Locate the cell with the specified text and output its [X, Y] center coordinate. 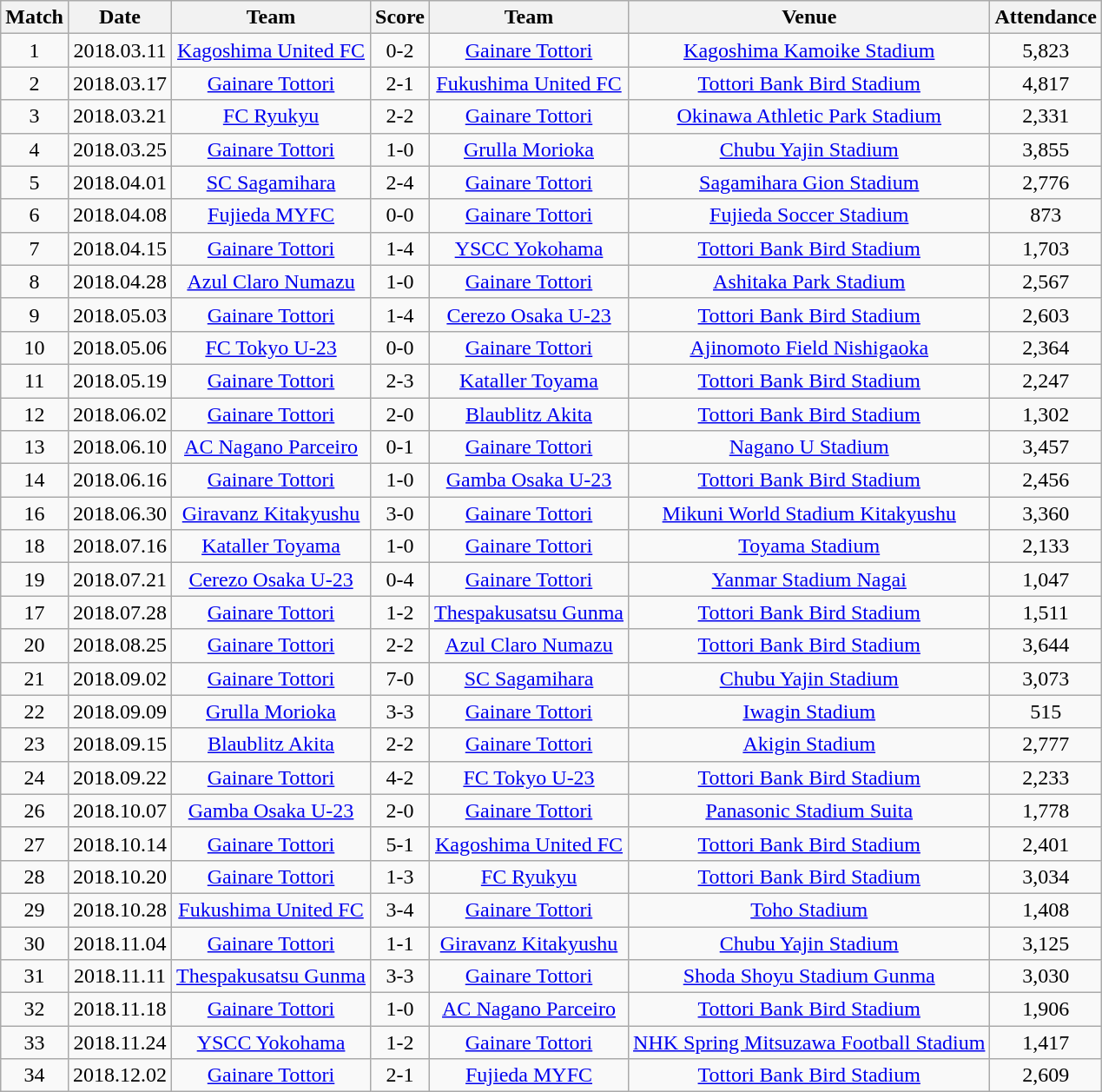
3-4 [400, 910]
2018.10.28 [120, 910]
Iwagin Stadium [809, 711]
2018.04.08 [120, 215]
2-3 [400, 381]
0-2 [400, 50]
1 [35, 50]
Shoda Shoyu Stadium Gunma [809, 976]
2018.06.30 [120, 513]
18 [35, 546]
13 [35, 447]
3 [35, 116]
4 [35, 149]
Okinawa Athletic Park Stadium [809, 116]
2-4 [400, 182]
2 [35, 83]
2,401 [1046, 844]
21 [35, 678]
27 [35, 844]
0-1 [400, 447]
7 [35, 248]
2018.09.09 [120, 711]
1-1 [400, 943]
Ajinomoto Field Nishigaoka [809, 347]
Attendance [1046, 17]
5-1 [400, 844]
Match [35, 17]
6 [35, 215]
3,457 [1046, 447]
23 [35, 745]
32 [35, 1009]
24 [35, 778]
2018.08.25 [120, 645]
Sagamihara Gion Stadium [809, 182]
1,047 [1046, 579]
2018.04.01 [120, 182]
5 [35, 182]
19 [35, 579]
2018.11.18 [120, 1009]
14 [35, 480]
Date [120, 17]
3,360 [1046, 513]
2018.12.02 [120, 1075]
2018.10.14 [120, 844]
2,776 [1046, 182]
2018.06.02 [120, 414]
2,456 [1046, 480]
2018.07.28 [120, 612]
22 [35, 711]
2018.06.16 [120, 480]
2,133 [1046, 546]
515 [1046, 711]
Yanmar Stadium Nagai [809, 579]
2018.03.17 [120, 83]
873 [1046, 215]
Nagano U Stadium [809, 447]
Score [400, 17]
2018.07.21 [120, 579]
Ashitaka Park Stadium [809, 281]
2,567 [1046, 281]
2018.11.04 [120, 943]
26 [35, 811]
Panasonic Stadium Suita [809, 811]
33 [35, 1042]
2,609 [1046, 1075]
2018.10.07 [120, 811]
2018.11.24 [120, 1042]
2018.11.11 [120, 976]
2018.09.02 [120, 678]
1,408 [1046, 910]
28 [35, 877]
Kagoshima Kamoike Stadium [809, 50]
Akigin Stadium [809, 745]
29 [35, 910]
12 [35, 414]
Toyama Stadium [809, 546]
2,603 [1046, 314]
8 [35, 281]
3,855 [1046, 149]
2,247 [1046, 381]
1,302 [1046, 414]
2018.04.28 [120, 281]
1,703 [1046, 248]
3,125 [1046, 943]
3,030 [1046, 976]
2018.06.10 [120, 447]
2018.07.16 [120, 546]
5,823 [1046, 50]
2018.04.15 [120, 248]
1,778 [1046, 811]
1,417 [1046, 1042]
16 [35, 513]
2,364 [1046, 347]
2018.05.03 [120, 314]
2018.03.25 [120, 149]
9 [35, 314]
1-3 [400, 877]
2018.09.22 [120, 778]
3,644 [1046, 645]
7-0 [400, 678]
17 [35, 612]
4,817 [1046, 83]
2018.10.20 [120, 877]
34 [35, 1075]
3,073 [1046, 678]
Fujieda Soccer Stadium [809, 215]
Mikuni World Stadium Kitakyushu [809, 513]
Toho Stadium [809, 910]
NHK Spring Mitsuzawa Football Stadium [809, 1042]
1,511 [1046, 612]
2,777 [1046, 745]
2018.05.19 [120, 381]
2,331 [1046, 116]
30 [35, 943]
1,906 [1046, 1009]
0-4 [400, 579]
Venue [809, 17]
10 [35, 347]
11 [35, 381]
31 [35, 976]
2018.05.06 [120, 347]
3,034 [1046, 877]
2018.03.11 [120, 50]
20 [35, 645]
3-0 [400, 513]
2018.09.15 [120, 745]
4-2 [400, 778]
2018.03.21 [120, 116]
2,233 [1046, 778]
